Detect which cell encompasses the target text, then output its [X, Y] center coordinate. 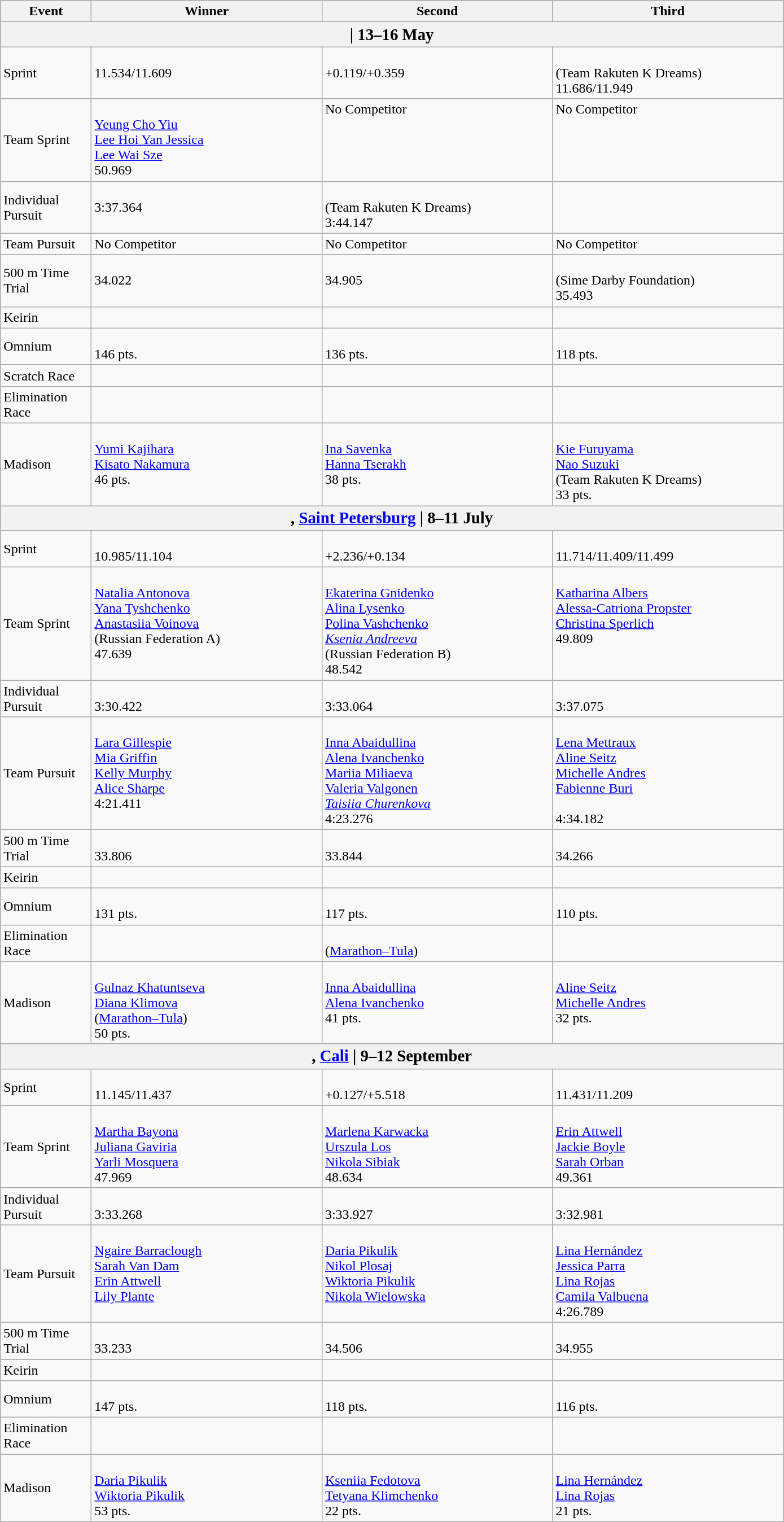
116 pts. [668, 1399]
Winner [207, 11]
| 13–16 May [392, 34]
11.714/11.409/11.499 [668, 549]
Scratch Race [46, 375]
Martha BayonaJuliana GaviriaYarli Mosquera47.969 [207, 1147]
34.905 [437, 281]
34.506 [437, 1340]
10.985/11.104 [207, 549]
33.233 [207, 1340]
3:37.364 [207, 207]
Katharina AlbersAlessa-Catriona PropsterChristina Sperlich49.809 [668, 624]
3:33.927 [437, 1206]
Event [46, 11]
3:30.422 [207, 699]
Marlena KarwackaUrszula LosNikola Sibiak48.634 [437, 1147]
Lina HernándezLina Rojas21 pts. [668, 1488]
34.955 [668, 1340]
Daria PikulikNikol PlosajWiktoria PikulikNikola Wielowska [437, 1274]
Lina HernándezJessica ParraLina RojasCamila Valbuena4:26.789 [668, 1274]
+0.127/+5.518 [437, 1087]
Kseniia FedotovaTetyana Klimchenko22 pts. [437, 1488]
Third [668, 11]
11.145/11.437 [207, 1087]
Lena MettrauxAline SeitzMichelle AndresFabienne Buri4:34.182 [668, 773]
3:37.075 [668, 699]
Inna AbaidullinaAlena IvanchenkoMariia MiliaevaValeria ValgonenTaisiia Churenkova4:23.276 [437, 773]
131 pts. [207, 907]
34.022 [207, 281]
117 pts. [437, 907]
3:33.268 [207, 1206]
Gulnaz KhatuntsevaDiana Klimova(Marathon–Tula)50 pts. [207, 1003]
Erin AttwellJackie BoyleSarah Orban49.361 [668, 1147]
Ina SavenkaHanna Tserakh38 pts. [437, 464]
(Team Rakuten K Dreams)11.686/11.949 [668, 73]
110 pts. [668, 907]
Daria PikulikWiktoria Pikulik53 pts. [207, 1488]
+2.236/+0.134 [437, 549]
33.844 [437, 848]
Ngaire BarracloughSarah Van DamErin AttwellLily Plante [207, 1274]
Inna AbaidullinaAlena Ivanchenko41 pts. [437, 1003]
, Saint Petersburg | 8–11 July [392, 518]
34.266 [668, 848]
Aline SeitzMichelle Andres32 pts. [668, 1003]
136 pts. [437, 347]
3:32.981 [668, 1206]
Kie FuruyamaNao Suzuki(Team Rakuten K Dreams)33 pts. [668, 464]
Natalia AntonovaYana TyshchenkoAnastasiia Voinova(Russian Federation A)47.639 [207, 624]
(Marathon–Tula) [437, 943]
146 pts. [207, 347]
33.806 [207, 848]
Yumi KajiharaKisato Nakamura46 pts. [207, 464]
Lara GillespieMia GriffinKelly MurphyAlice Sharpe4:21.411 [207, 773]
(Sime Darby Foundation)35.493 [668, 281]
11.431/11.209 [668, 1087]
147 pts. [207, 1399]
3:33.064 [437, 699]
Ekaterina GnidenkoAlina LysenkoPolina VashchenkoKsenia Andreeva(Russian Federation B)48.542 [437, 624]
11.534/11.609 [207, 73]
(Team Rakuten K Dreams)3:44.147 [437, 207]
, Cali | 9–12 September [392, 1056]
Yeung Cho YiuLee Hoi Yan JessicaLee Wai Sze50.969 [207, 140]
Second [437, 11]
+0.119/+0.359 [437, 73]
